Detect which cell encompasses the target text, then output its (X, Y) center coordinate. 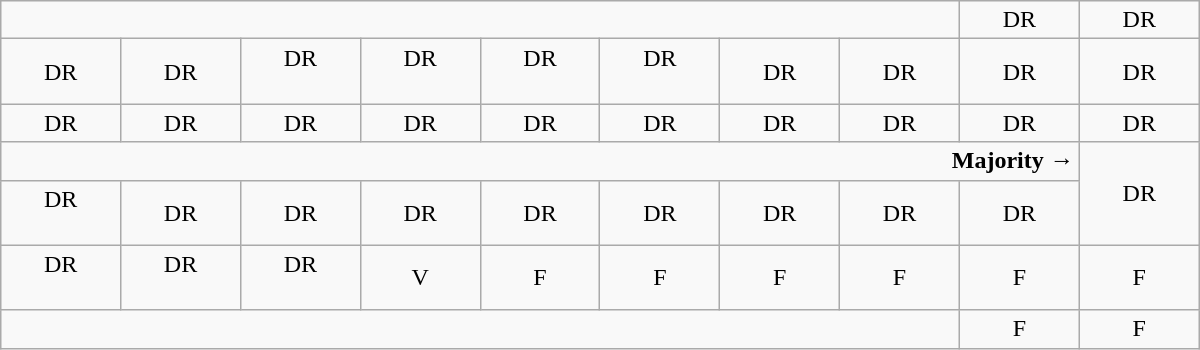
V (420, 278)
Majority → (540, 161)
